From the cell containing the given text, extract its center point as [x, y] coordinate. 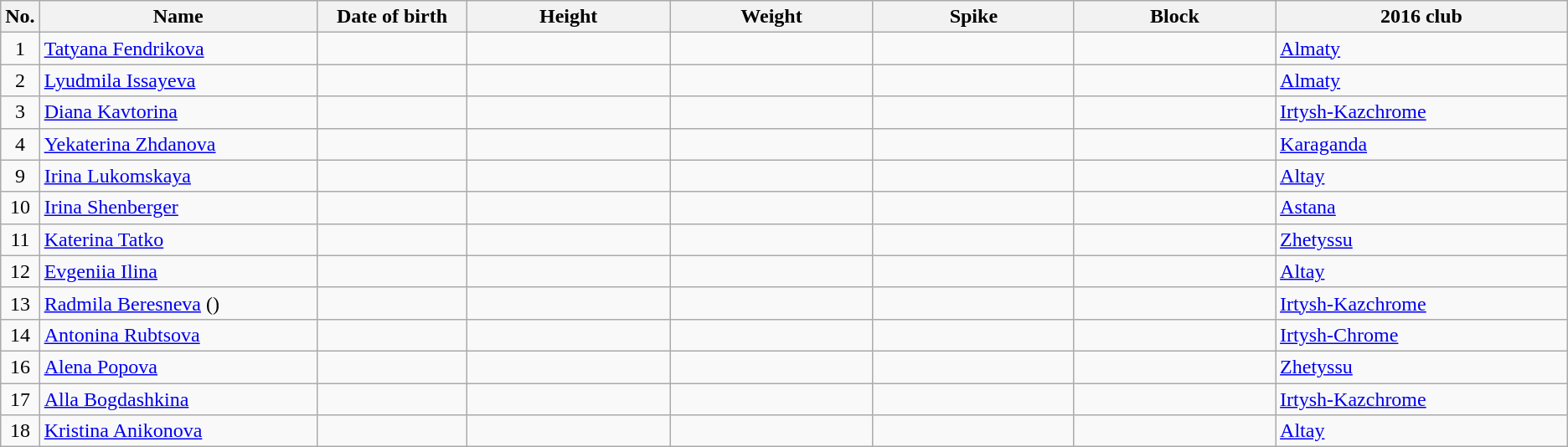
Height [569, 17]
Spike [973, 17]
1 [20, 49]
Karaganda [1422, 144]
Radmila Beresneva () [178, 303]
13 [20, 303]
3 [20, 112]
Date of birth [392, 17]
12 [20, 271]
Tatyana Fendrikova [178, 49]
9 [20, 176]
Irina Shenberger [178, 208]
17 [20, 399]
4 [20, 144]
18 [20, 431]
Evgeniia Ilina [178, 271]
Alena Popova [178, 367]
Name [178, 17]
Diana Kavtorina [178, 112]
14 [20, 335]
16 [20, 367]
Astana [1422, 208]
10 [20, 208]
No. [20, 17]
Irtysh-Chrome [1422, 335]
Weight [772, 17]
Alla Bogdashkina [178, 399]
Kristina Anikonova [178, 431]
2 [20, 80]
Katerina Tatko [178, 239]
Antonina Rubtsova [178, 335]
Yekaterina Zhdanova [178, 144]
Lyudmila Issayeva [178, 80]
Irina Lukomskaya [178, 176]
11 [20, 239]
2016 club [1422, 17]
Block [1174, 17]
